For the text-containing cell, return its midpoint in [x, y] coordinate format. 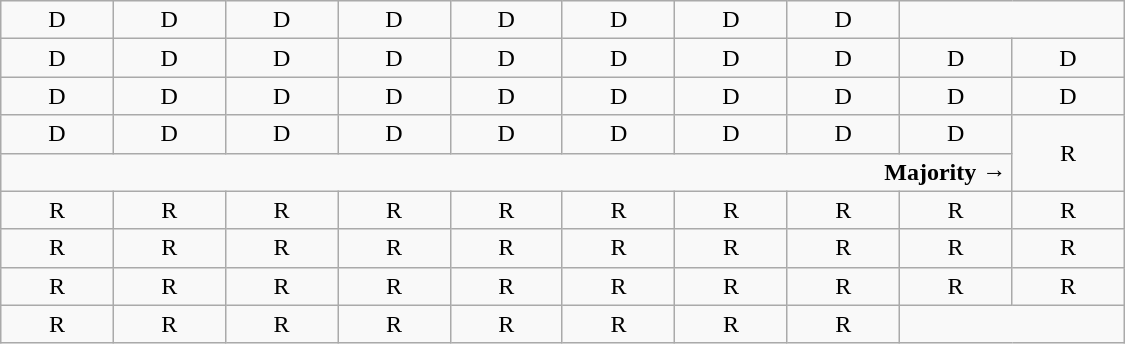
Majority → [506, 172]
